From the cell containing the given text, extract its center point as (X, Y) coordinate. 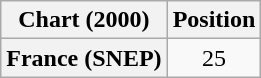
France (SNEP) (84, 58)
Position (214, 20)
25 (214, 58)
Chart (2000) (84, 20)
